Search for the cell housing the specified text and yield its (X, Y) center coordinate. 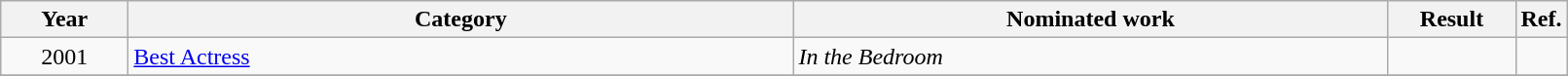
2001 (64, 57)
Ref. (1542, 19)
Year (64, 19)
Best Actress (461, 57)
In the Bedroom (1090, 57)
Nominated work (1090, 19)
Result (1452, 19)
Category (461, 19)
